Detect which cell encompasses the target text, then output its [x, y] center coordinate. 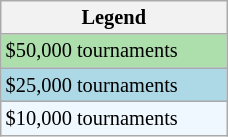
$50,000 tournaments [114, 51]
$25,000 tournaments [114, 85]
$10,000 tournaments [114, 118]
Legend [114, 17]
